Pinpoint the cell where the given text exists, returning its (X, Y) midpoint coordinate. 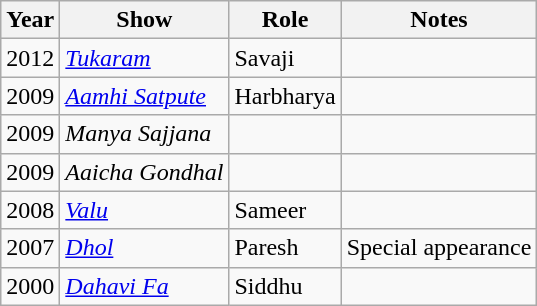
Dahavi Fa (144, 286)
Dhol (144, 248)
Savaji (285, 58)
Aaicha Gondhal (144, 172)
Year (30, 20)
Role (285, 20)
Harbharya (285, 96)
Valu (144, 210)
Paresh (285, 248)
Manya Sajjana (144, 134)
Aamhi Satpute (144, 96)
2007 (30, 248)
Tukaram (144, 58)
Notes (439, 20)
Show (144, 20)
2012 (30, 58)
2000 (30, 286)
Sameer (285, 210)
2008 (30, 210)
Siddhu (285, 286)
Special appearance (439, 248)
